Detect which cell encompasses the target text, then output its [x, y] center coordinate. 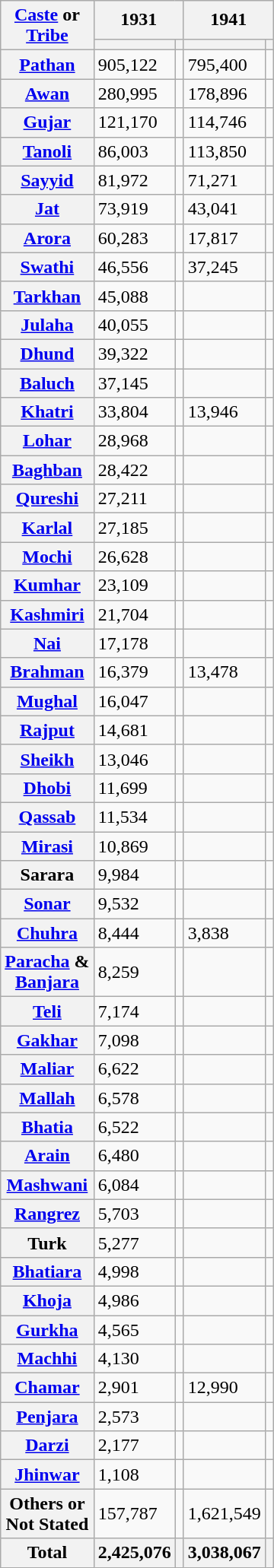
Jat [47, 209]
10,869 [134, 846]
27,211 [134, 499]
21,704 [134, 614]
Gujar [47, 122]
17,817 [224, 238]
5,277 [134, 1243]
81,972 [134, 180]
Baghban [47, 470]
Maliar [47, 1069]
Arain [47, 1156]
9,532 [134, 904]
178,896 [224, 94]
795,400 [224, 65]
11,699 [134, 788]
280,995 [134, 94]
28,968 [134, 441]
1931 [139, 20]
Paracha &Banjara [47, 972]
Qassab [47, 817]
60,283 [134, 238]
Sayyid [47, 180]
Chuhra [47, 933]
Arora [47, 238]
16,379 [134, 672]
Mirasi [47, 846]
121,170 [134, 122]
157,787 [134, 1513]
40,055 [134, 325]
Dhund [47, 354]
Others orNot Stated [47, 1513]
13,046 [134, 759]
Teli [47, 1011]
6,578 [134, 1098]
9,984 [134, 875]
Brahman [47, 672]
7,174 [134, 1011]
4,998 [134, 1271]
Mughal [47, 701]
86,003 [134, 151]
16,047 [134, 701]
Sarara [47, 875]
Mochi [47, 557]
6,522 [134, 1127]
2,573 [134, 1417]
2,425,076 [134, 1553]
Khatri [47, 412]
Khoja [47, 1300]
Kumhar [47, 586]
4,986 [134, 1300]
1,108 [134, 1474]
23,109 [134, 586]
Penjara [47, 1417]
Gurkha [47, 1330]
Qureshi [47, 499]
8,259 [134, 972]
46,556 [134, 267]
Total [47, 1553]
1,621,549 [224, 1513]
6,480 [134, 1156]
Mallah [47, 1098]
Nai [47, 643]
43,041 [224, 209]
37,145 [134, 382]
Swathi [47, 267]
6,084 [134, 1185]
28,422 [134, 470]
37,245 [224, 267]
Chamar [47, 1388]
12,990 [224, 1388]
Sonar [47, 904]
Pathan [47, 65]
113,850 [224, 151]
Kashmiri [47, 614]
Caste orTribe [47, 26]
Karlal [47, 528]
4,565 [134, 1330]
6,622 [134, 1069]
Lohar [47, 441]
2,901 [134, 1388]
14,681 [134, 730]
17,178 [134, 643]
Turk [47, 1243]
8,444 [134, 933]
7,098 [134, 1040]
1941 [228, 20]
13,478 [224, 672]
Bhatiara [47, 1271]
26,628 [134, 557]
5,703 [134, 1214]
Machhi [47, 1359]
Tanoli [47, 151]
Darzi [47, 1446]
Jhinwar [47, 1474]
Tarkhan [47, 296]
Gakhar [47, 1040]
Dhobi [47, 788]
Mashwani [47, 1185]
114,746 [224, 122]
Sheikh [47, 759]
71,271 [224, 180]
73,919 [134, 209]
Rajput [47, 730]
905,122 [134, 65]
Bhatia [47, 1127]
13,946 [224, 412]
Julaha [47, 325]
Baluch [47, 382]
2,177 [134, 1446]
4,130 [134, 1359]
39,322 [134, 354]
3,838 [224, 933]
27,185 [134, 528]
45,088 [134, 296]
33,804 [134, 412]
Awan [47, 94]
Rangrez [47, 1214]
11,534 [134, 817]
3,038,067 [224, 1553]
